For the text-containing cell, return its midpoint in [x, y] coordinate format. 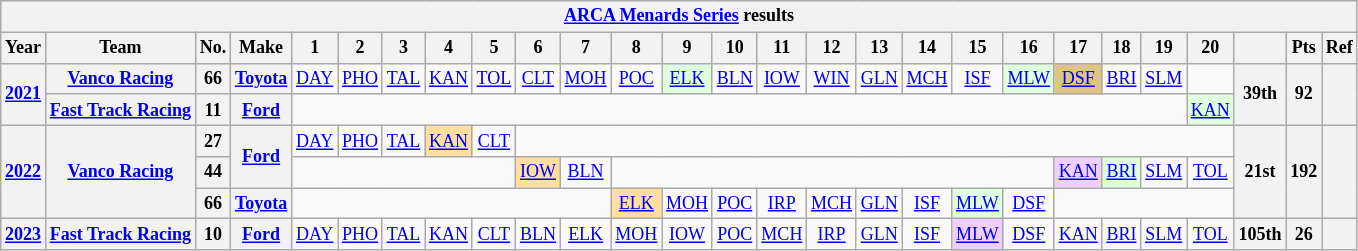
7 [586, 48]
19 [1164, 48]
2021 [24, 94]
ARCA Menards Series results [679, 16]
Year [24, 48]
8 [636, 48]
14 [927, 48]
18 [1122, 48]
5 [494, 48]
2 [360, 48]
44 [212, 172]
105th [1260, 234]
12 [832, 48]
2022 [24, 172]
No. [212, 48]
3 [403, 48]
9 [688, 48]
26 [1304, 234]
92 [1304, 94]
Pts [1304, 48]
192 [1304, 172]
WIN [832, 78]
27 [212, 140]
16 [1028, 48]
17 [1078, 48]
21st [1260, 172]
1 [315, 48]
39th [1260, 94]
2023 [24, 234]
Team [120, 48]
15 [978, 48]
13 [879, 48]
20 [1210, 48]
Ref [1340, 48]
4 [449, 48]
Make [262, 48]
6 [538, 48]
